Output the [X, Y] coordinate of the center of the cell containing the given text.  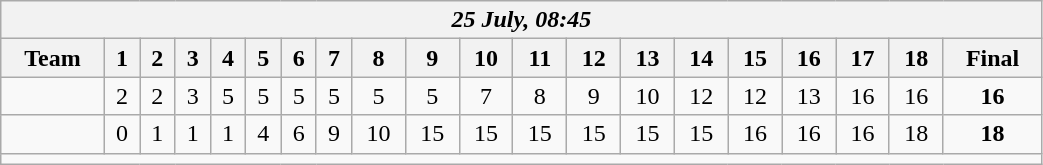
25 July, 08:45 [522, 20]
17 [863, 58]
Team [53, 58]
11 [540, 58]
14 [701, 58]
0 [122, 134]
Final [992, 58]
